Return [x, y] of the center of cell containing provided text 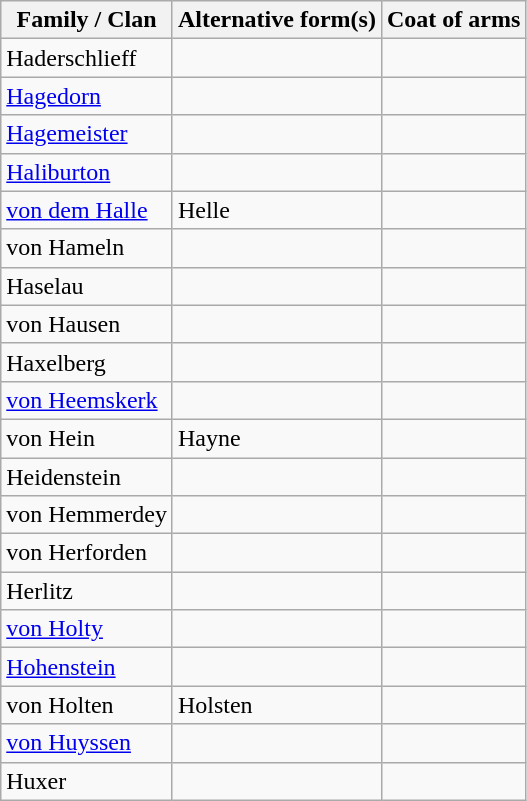
Haxelberg [87, 362]
Heidenstein [87, 477]
Hagemeister [87, 134]
Huxer [87, 781]
Hohenstein [87, 667]
Hayne [276, 438]
Haselau [87, 286]
von Holty [87, 629]
von Huyssen [87, 743]
Herlitz [87, 591]
Haliburton [87, 172]
von Hameln [87, 248]
Helle [276, 210]
von Hemmerdey [87, 515]
von Hein [87, 438]
von Holten [87, 705]
von Hausen [87, 324]
Alternative form(s) [276, 20]
Holsten [276, 705]
Coat of arms [453, 20]
von dem Halle [87, 210]
Family / Clan [87, 20]
Haderschlieff [87, 58]
Hagedorn [87, 96]
von Heemskerk [87, 400]
von Herforden [87, 553]
